Search for the cell housing the specified text and yield its [x, y] center coordinate. 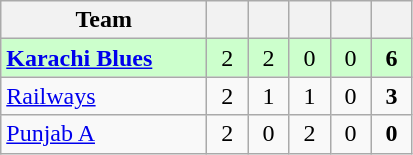
Karachi Blues [104, 58]
Punjab A [104, 134]
Team [104, 20]
6 [392, 58]
Railways [104, 96]
3 [392, 96]
